Return the [X, Y] coordinate for the center point of the cell that contains the specified text.  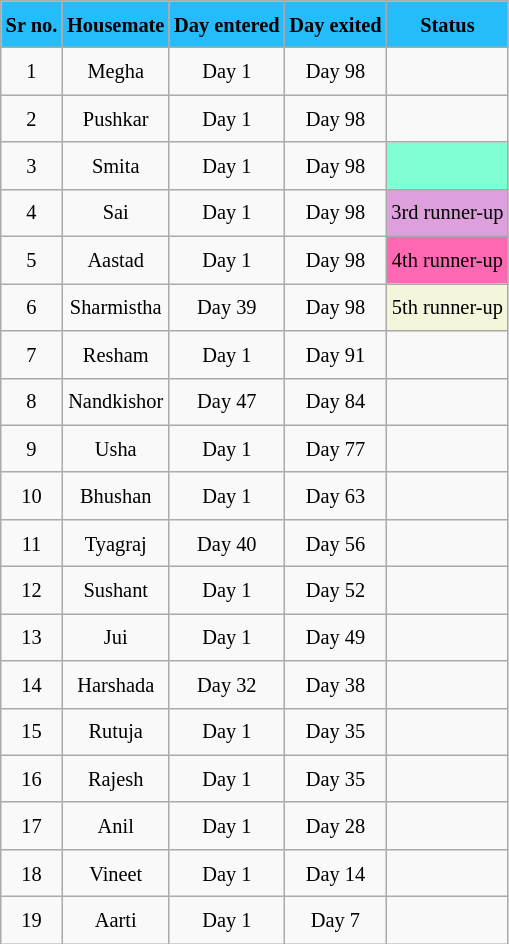
Megha [116, 72]
Day 7 [335, 920]
17 [32, 826]
Day 84 [335, 402]
Sai [116, 212]
19 [32, 920]
4th runner-up [447, 260]
18 [32, 872]
Sr no. [32, 24]
Status [447, 24]
Harshada [116, 684]
12 [32, 590]
Bhushan [116, 496]
Usha [116, 448]
9 [32, 448]
10 [32, 496]
Day 77 [335, 448]
Day 56 [335, 542]
Day 49 [335, 636]
8 [32, 402]
Pushkar [116, 118]
Sushant [116, 590]
16 [32, 778]
3 [32, 166]
Sharmistha [116, 306]
3rd runner-up [447, 212]
6 [32, 306]
Smita [116, 166]
Day 32 [226, 684]
Day 52 [335, 590]
2 [32, 118]
Aastad [116, 260]
Day 63 [335, 496]
Rutuja [116, 732]
Day 14 [335, 872]
Rajesh [116, 778]
Housemate [116, 24]
5 [32, 260]
Day 39 [226, 306]
Day 28 [335, 826]
7 [32, 354]
Nandkishor [116, 402]
15 [32, 732]
Jui [116, 636]
5th runner-up [447, 306]
Resham [116, 354]
Day entered [226, 24]
Tyagraj [116, 542]
Anil [116, 826]
Day 40 [226, 542]
1 [32, 72]
Aarti [116, 920]
Day 91 [335, 354]
Day exited [335, 24]
13 [32, 636]
Vineet [116, 872]
11 [32, 542]
Day 47 [226, 402]
Day 38 [335, 684]
4 [32, 212]
14 [32, 684]
